Locate the cell with the specified text and output its (X, Y) center coordinate. 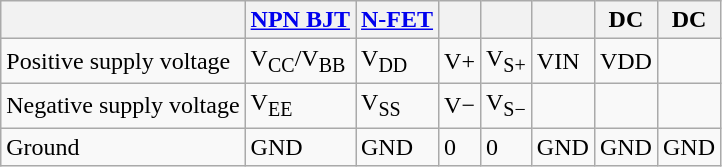
VCC/VBB (300, 61)
Negative supply voltage (123, 105)
N-FET (398, 20)
Ground (123, 147)
NPN BJT (300, 20)
VIN (562, 61)
V− (460, 105)
VSS (398, 105)
V+ (460, 61)
VS− (506, 105)
VS+ (506, 61)
VEE (300, 105)
Positive supply voltage (123, 61)
